Locate the cell with the specified text and output its [X, Y] center coordinate. 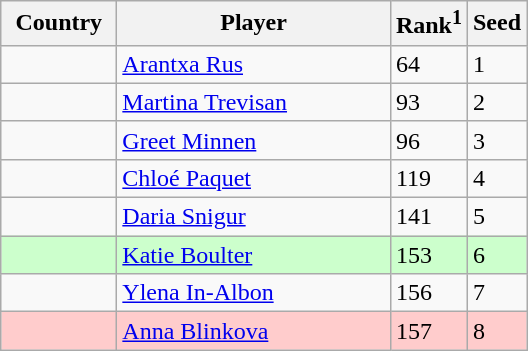
1 [496, 64]
Seed [496, 24]
Arantxa Rus [254, 64]
Country [59, 24]
Chloé Paquet [254, 178]
7 [496, 293]
3 [496, 140]
5 [496, 217]
4 [496, 178]
Anna Blinkova [254, 331]
153 [428, 255]
96 [428, 140]
Rank1 [428, 24]
8 [496, 331]
Greet Minnen [254, 140]
2 [496, 102]
157 [428, 331]
119 [428, 178]
Katie Boulter [254, 255]
156 [428, 293]
141 [428, 217]
93 [428, 102]
Daria Snigur [254, 217]
6 [496, 255]
64 [428, 64]
Martina Trevisan [254, 102]
Player [254, 24]
Ylena In-Albon [254, 293]
